Return the [X, Y] coordinate for the center point of the cell that contains the specified text.  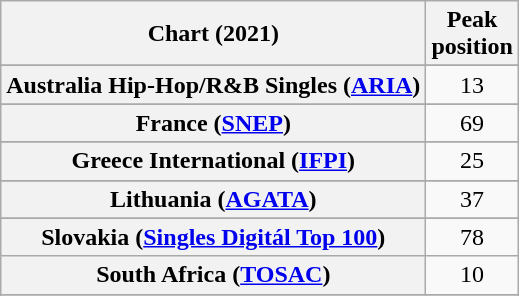
78 [472, 237]
13 [472, 85]
Chart (2021) [214, 34]
France (SNEP) [214, 123]
37 [472, 199]
Peakposition [472, 34]
Greece International (IFPI) [214, 161]
Slovakia (Singles Digitál Top 100) [214, 237]
69 [472, 123]
25 [472, 161]
South Africa (TOSAC) [214, 275]
Australia Hip-Hop/R&B Singles (ARIA) [214, 85]
Lithuania (AGATA) [214, 199]
10 [472, 275]
